Detect which cell encompasses the target text, then output its [X, Y] center coordinate. 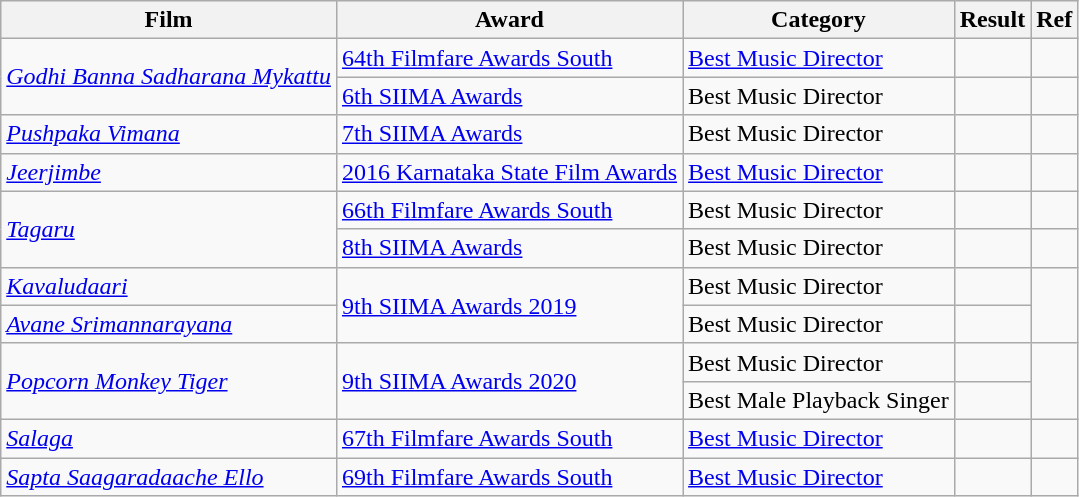
Film [169, 20]
Godhi Banna Sadharana Mykattu [169, 77]
Salaga [169, 438]
Kavaludaari [169, 286]
Category [819, 20]
Avane Srimannarayana [169, 324]
Popcorn Monkey Tiger [169, 381]
Result [992, 20]
8th SIIMA Awards [509, 248]
9th SIIMA Awards 2020 [509, 381]
2016 Karnataka State Film Awards [509, 172]
Jeerjimbe [169, 172]
67th Filmfare Awards South [509, 438]
Pushpaka Vimana [169, 134]
9th SIIMA Awards 2019 [509, 305]
64th Filmfare Awards South [509, 58]
6th SIIMA Awards [509, 96]
Best Male Playback Singer [819, 400]
66th Filmfare Awards South [509, 210]
Ref [1054, 20]
69th Filmfare Awards South [509, 477]
Tagaru [169, 229]
Sapta Saagaradaache Ello [169, 477]
7th SIIMA Awards [509, 134]
Award [509, 20]
